Capture the cell that displays the provided text and extract its (X, Y) central coordinate. 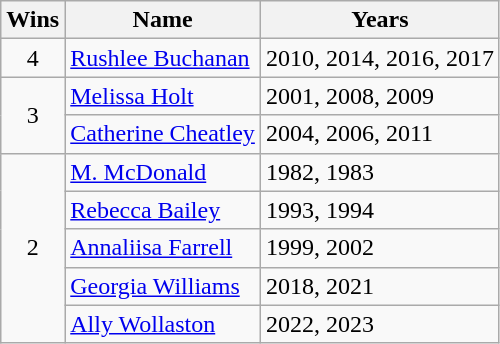
2018, 2021 (380, 286)
2 (33, 248)
2004, 2006, 2011 (380, 134)
Years (380, 20)
Rushlee Buchanan (163, 58)
Melissa Holt (163, 96)
Catherine Cheatley (163, 134)
Georgia Williams (163, 286)
Rebecca Bailey (163, 210)
4 (33, 58)
Ally Wollaston (163, 324)
Name (163, 20)
3 (33, 115)
2022, 2023 (380, 324)
Annaliisa Farrell (163, 248)
1993, 1994 (380, 210)
1999, 2002 (380, 248)
Wins (33, 20)
1982, 1983 (380, 172)
M. McDonald (163, 172)
2001, 2008, 2009 (380, 96)
2010, 2014, 2016, 2017 (380, 58)
